Provide the (X, Y) coordinate of the cell's center where the given text is located.  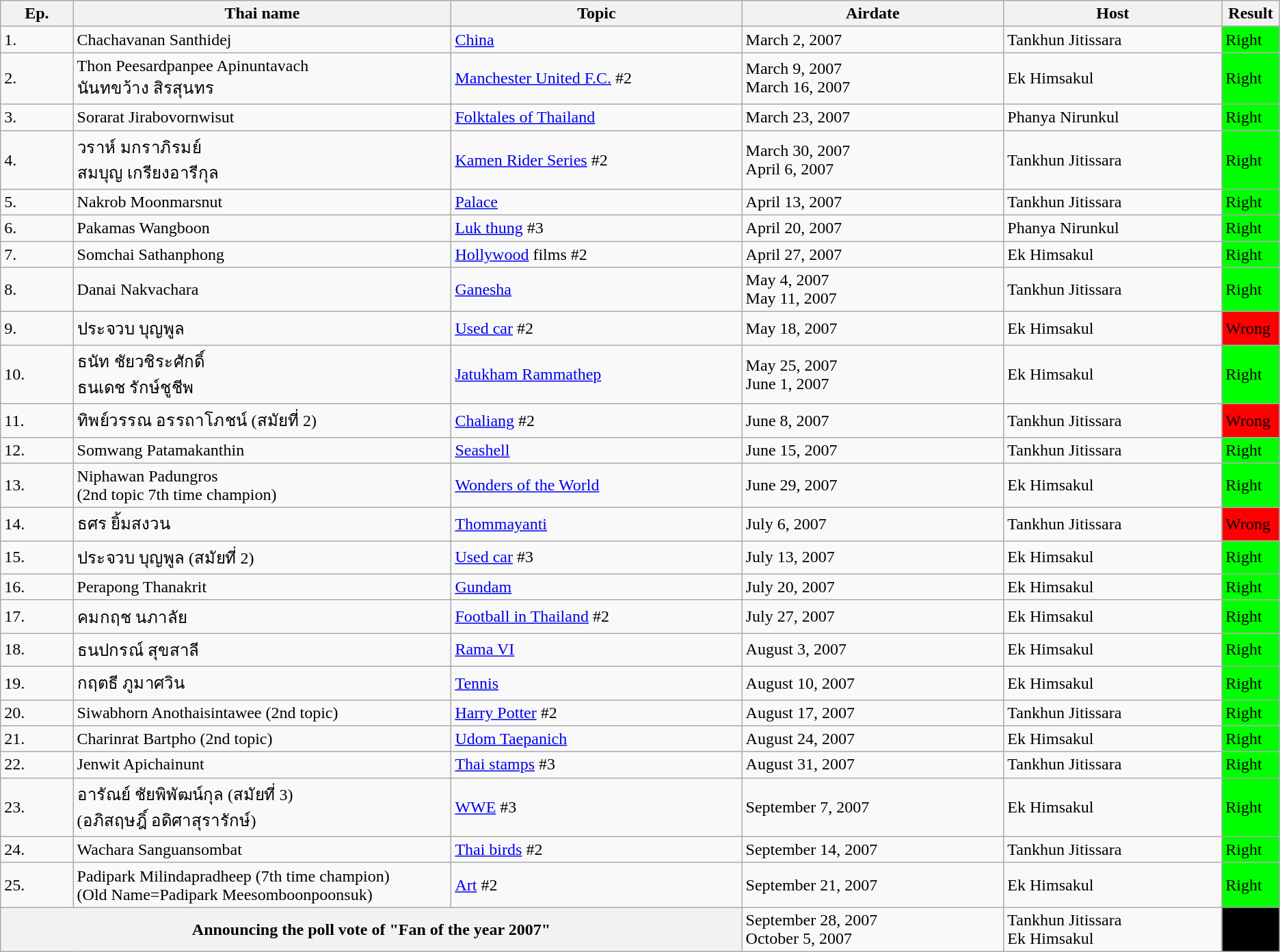
Rama VI (596, 650)
Kamen Rider Series #2 (596, 159)
Palace (596, 202)
Pakamas Wangboon (263, 228)
August 31, 2007 (872, 765)
ธนัท ชัยวชิระศักดิ์ธนเดช รักษ์ชูชีพ (263, 374)
วราห์ มกราภิรมย์สมบุญ เกรียงอารีกุล (263, 159)
Tennis (596, 683)
July 6, 2007 (872, 524)
ธนปกรณ์ สุขสาลี (263, 650)
September 21, 2007 (872, 885)
19. (37, 683)
Somwang Patamakanthin (263, 450)
June 15, 2007 (872, 450)
20. (37, 713)
Siwabhorn Anothaisintawee (2nd topic) (263, 713)
WWE #3 (596, 807)
Jatukham Rammathep (596, 374)
Manchester United F.C. #2 (596, 79)
Host (1113, 14)
Nakrob Moonmarsnut (263, 202)
September 7, 2007 (872, 807)
August 3, 2007 (872, 650)
10. (37, 374)
Chachavanan Santhidej (263, 40)
13. (37, 486)
Thai stamps #3 (596, 765)
ประจวบ บุญพูล (263, 328)
Result (1251, 14)
Art #2 (596, 885)
3. (37, 117)
Thai name (263, 14)
22. (37, 765)
Niphawan Padungros(2nd topic 7th time champion) (263, 486)
Udom Taepanich (596, 739)
Danai Nakvachara (263, 290)
21. (37, 739)
16. (37, 587)
Thon Peesardpanpee Apinuntavachนันทขว้าง สิรสุนทร (263, 79)
คมกฤช นภาลัย (263, 617)
Luk thung #3 (596, 228)
September 28, 2007October 5, 2007 (872, 929)
6. (37, 228)
July 27, 2007 (872, 617)
June 8, 2007 (872, 420)
2. (37, 79)
Folktales of Thailand (596, 117)
July 20, 2007 (872, 587)
Used car #3 (596, 558)
Harry Potter #2 (596, 713)
Wonders of the World (596, 486)
August 24, 2007 (872, 739)
China (596, 40)
9. (37, 328)
ทิพย์วรรณ อรรถาโภชน์ (สมัยที่ 2) (263, 420)
อารัณย์ ชัยพิพัฒน์กุล (สมัยที่ 3)(อภิสฤษฎิ์ อดิศาสุรารักษ์) (263, 807)
March 2, 2007 (872, 40)
Charinrat Bartpho (2nd topic) (263, 739)
March 9, 2007March 16, 2007 (872, 79)
14. (37, 524)
ธศร ยิ้มสงวน (263, 524)
Jenwit Apichainunt (263, 765)
1. (37, 40)
Thai birds #2 (596, 849)
August 17, 2007 (872, 713)
23. (37, 807)
Hollywood films #2 (596, 254)
April 20, 2007 (872, 228)
4. (37, 159)
May 4, 2007May 11, 2007 (872, 290)
12. (37, 450)
Wachara Sanguansombat (263, 849)
18. (37, 650)
Tankhun JitissaraEk Himsakul (1113, 929)
Announcing the poll vote of "Fan of the year 2007" (371, 929)
May 18, 2007 (872, 328)
Chaliang #2 (596, 420)
11. (37, 420)
August 10, 2007 (872, 683)
8. (37, 290)
Topic (596, 14)
March 30, 2007April 6, 2007 (872, 159)
25. (37, 885)
July 13, 2007 (872, 558)
April 27, 2007 (872, 254)
กฤตธี ภูมาศวิน (263, 683)
17. (37, 617)
Football in Thailand #2 (596, 617)
March 23, 2007 (872, 117)
7. (37, 254)
ประจวบ บุญพูล (สมัยที่ 2) (263, 558)
September 14, 2007 (872, 849)
May 25, 2007June 1, 2007 (872, 374)
Ep. (37, 14)
Sorarat Jirabovornwisut (263, 117)
April 13, 2007 (872, 202)
Used car #2 (596, 328)
Gundam (596, 587)
Somchai Sathanphong (263, 254)
Perapong Thanakrit (263, 587)
June 29, 2007 (872, 486)
5. (37, 202)
15. (37, 558)
Padipark Milindapradheep (7th time champion)(Old Name=Padipark Meesomboonpoonsuk) (263, 885)
Ganesha (596, 290)
Thommayanti (596, 524)
Seashell (596, 450)
Airdate (872, 14)
24. (37, 849)
